Determine the (x, y) coordinate at the center of the cell enclosing the given text.  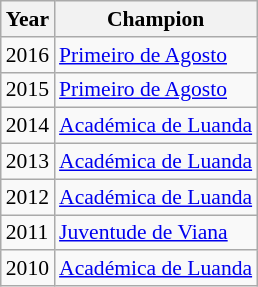
2011 (28, 233)
2014 (28, 126)
2012 (28, 197)
Year (28, 19)
2013 (28, 162)
Juventude de Viana (156, 233)
Champion (156, 19)
2015 (28, 90)
2010 (28, 269)
2016 (28, 55)
